Determine the [X, Y] coordinate at the center of the cell enclosing the given text.  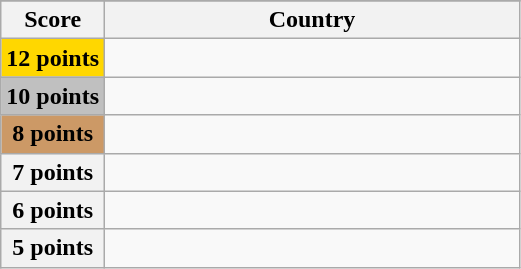
10 points [53, 96]
5 points [53, 248]
7 points [53, 172]
Country [312, 20]
Score [53, 20]
8 points [53, 134]
12 points [53, 58]
6 points [53, 210]
